Extract the [X, Y] coordinate from the center of the cell holding the provided text.  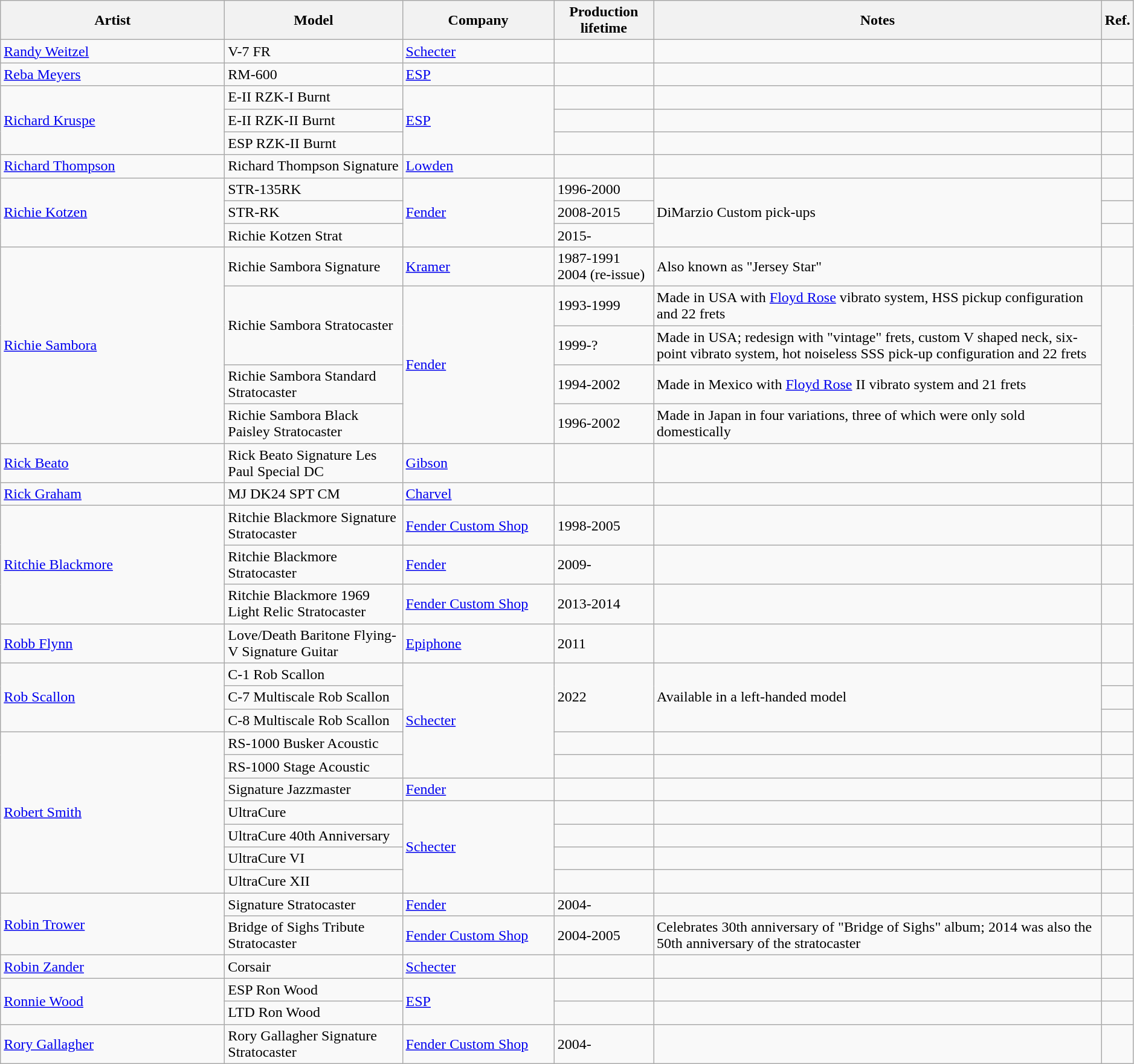
Richie Sambora Standard Stratocaster [314, 384]
2015- [604, 235]
Gibson [478, 463]
Kramer [478, 266]
Artist [112, 21]
RS-1000 Stage Acoustic [314, 766]
1987-1991 2004 (re-issue) [604, 266]
Made in USA with Floyd Rose vibrato system, HSS pickup configuration and 22 frets [878, 306]
C-8 Multiscale Rob Scallon [314, 720]
1998-2005 [604, 526]
Bridge of Sighs Tribute Stratocaster [314, 935]
1993-1999 [604, 306]
UltraCure [314, 812]
Lowden [478, 166]
LTD Ron Wood [314, 1013]
Company [478, 21]
Production lifetime [604, 21]
Robb Flynn [112, 643]
ESP Ron Wood [314, 990]
Richard Thompson [112, 166]
Robin Trower [112, 924]
Love/Death Baritone Flying-V Signature Guitar [314, 643]
Made in Japan in four variations, three of which were only sold domestically [878, 424]
C-7 Multiscale Rob Scallon [314, 697]
RM-600 [314, 74]
DiMarzio Custom pick-ups [878, 212]
UltraCure 40th Anniversary [314, 836]
UltraCure VI [314, 859]
Signature Jazzmaster [314, 789]
Also known as "Jersey Star" [878, 266]
Made in USA; redesign with "vintage" frets, custom V shaped neck, six-point vibrato system, hot noiseless SSS pick-up configuration and 22 frets [878, 344]
Reba Meyers [112, 74]
2004-2005 [604, 935]
Rick Beato Signature Les Paul Special DC [314, 463]
Rick Beato [112, 463]
ESP RZK-II Burnt [314, 143]
Rory Gallagher Signature Stratocaster [314, 1044]
1996-2002 [604, 424]
2022 [604, 697]
STR-135RK [314, 189]
STR-RK [314, 212]
Model [314, 21]
2011 [604, 643]
C-1 Rob Scallon [314, 674]
Available in a left-handed model [878, 697]
Richie Kotzen [112, 212]
UltraCure XII [314, 882]
Corsair [314, 967]
1994-2002 [604, 384]
Notes [878, 21]
Ronnie Wood [112, 1001]
1996-2000 [604, 189]
Robin Zander [112, 967]
MJ DK24 SPT CM [314, 494]
E-II RZK-II Burnt [314, 120]
Made in Mexico with Floyd Rose II vibrato system and 21 frets [878, 384]
2008-2015 [604, 212]
Rory Gallagher [112, 1044]
Richie Sambora Black Paisley Stratocaster [314, 424]
Randy Weitzel [112, 51]
Ref. [1118, 21]
Ritchie Blackmore Stratocaster [314, 564]
Robert Smith [112, 812]
RS-1000 Busker Acoustic [314, 743]
Richard Thompson Signature [314, 166]
Epiphone [478, 643]
Ritchie Blackmore Signature Stratocaster [314, 526]
Rob Scallon [112, 697]
2009- [604, 564]
Richie Sambora Stratocaster [314, 325]
Celebrates 30th anniversary of "Bridge of Sighs" album; 2014 was also the 50th anniversary of the stratocaster [878, 935]
Richie Kotzen Strat [314, 235]
Richie Sambora [112, 344]
1999-? [604, 344]
Richard Kruspe [112, 120]
Ritchie Blackmore 1969 Light Relic Stratocaster [314, 604]
V-7 FR [314, 51]
Ritchie Blackmore [112, 564]
Charvel [478, 494]
Richie Sambora Signature [314, 266]
Rick Graham [112, 494]
2013-2014 [604, 604]
E-II RZK-I Burnt [314, 97]
Signature Stratocaster [314, 904]
